Determine the (x, y) coordinate at the center of the cell enclosing the given text.  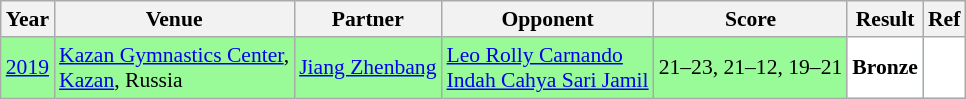
Kazan Gymnastics Center,Kazan, Russia (174, 68)
Venue (174, 19)
Opponent (548, 19)
2019 (28, 68)
Year (28, 19)
Jiang Zhenbang (368, 68)
Score (751, 19)
Result (885, 19)
Ref (944, 19)
Bronze (885, 68)
Leo Rolly Carnando Indah Cahya Sari Jamil (548, 68)
Partner (368, 19)
21–23, 21–12, 19–21 (751, 68)
